Extract the [x, y] coordinate from the center of the cell holding the provided text.  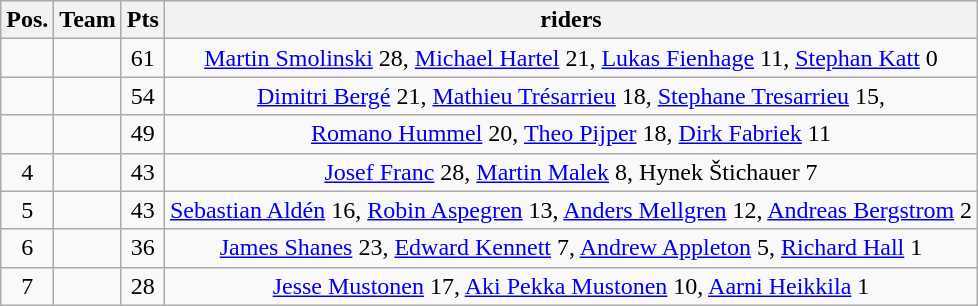
Josef Franc 28, Martin Malek 8, Hynek Štichauer 7 [570, 172]
Martin Smolinski 28, Michael Hartel 21, Lukas Fienhage 11, Stephan Katt 0 [570, 58]
36 [142, 248]
49 [142, 134]
Jesse Mustonen 17, Aki Pekka Mustonen 10, Aarni Heikkila 1 [570, 286]
6 [28, 248]
54 [142, 96]
Team [88, 20]
James Shanes 23, Edward Kennett 7, Andrew Appleton 5, Richard Hall 1 [570, 248]
4 [28, 172]
5 [28, 210]
61 [142, 58]
Pts [142, 20]
Sebastian Aldén 16, Robin Aspegren 13, Anders Mellgren 12, Andreas Bergstrom 2 [570, 210]
Romano Hummel 20, Theo Pijper 18, Dirk Fabriek 11 [570, 134]
Dimitri Bergé 21, Mathieu Trésarrieu 18, Stephane Tresarrieu 15, [570, 96]
28 [142, 286]
Pos. [28, 20]
7 [28, 286]
riders [570, 20]
